Capture the cell that displays the provided text and extract its (X, Y) central coordinate. 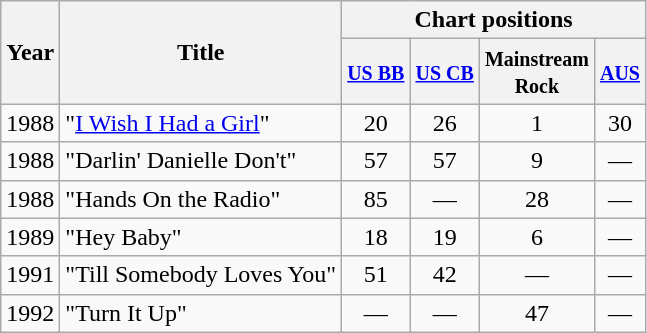
19 (444, 237)
AUS (620, 72)
1991 (30, 275)
9 (536, 161)
"Darlin' Danielle Don't" (201, 161)
MainstreamRock (536, 72)
18 (376, 237)
42 (444, 275)
1 (536, 123)
"Till Somebody Loves You" (201, 275)
28 (536, 199)
30 (620, 123)
20 (376, 123)
1989 (30, 237)
51 (376, 275)
"Hey Baby" (201, 237)
"Hands On the Radio" (201, 199)
Year (30, 52)
85 (376, 199)
"I Wish I Had a Girl" (201, 123)
US BB (376, 72)
47 (536, 313)
26 (444, 123)
US CB (444, 72)
Title (201, 52)
Chart positions (494, 20)
1992 (30, 313)
6 (536, 237)
"Turn It Up" (201, 313)
